Pinpoint the cell where the given text exists, returning its [X, Y] midpoint coordinate. 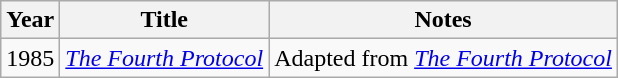
Adapted from The Fourth Protocol [444, 58]
Title [164, 20]
Notes [444, 20]
The Fourth Protocol [164, 58]
1985 [30, 58]
Year [30, 20]
